From the cell containing the given text, extract its center point as (X, Y) coordinate. 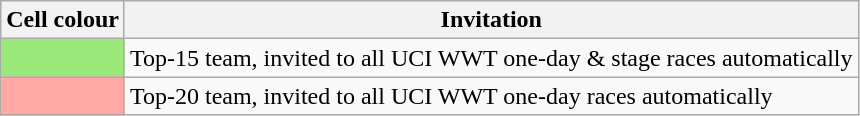
Top-20 team, invited to all UCI WWT one-day races automatically (491, 96)
Top-15 team, invited to all UCI WWT one-day & stage races automatically (491, 58)
Invitation (491, 20)
Cell colour (63, 20)
